Output the (X, Y) coordinate of the center of the cell containing the given text.  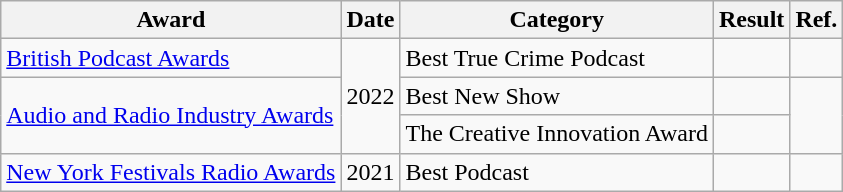
2022 (370, 96)
Best True Crime Podcast (556, 58)
2021 (370, 172)
Best New Show (556, 96)
British Podcast Awards (171, 58)
Award (171, 20)
Audio and Radio Industry Awards (171, 115)
Category (556, 20)
Result (751, 20)
Best Podcast (556, 172)
The Creative Innovation Award (556, 134)
New York Festivals Radio Awards (171, 172)
Date (370, 20)
Ref. (816, 20)
